Extract the (X, Y) coordinate from the center of the cell holding the provided text.  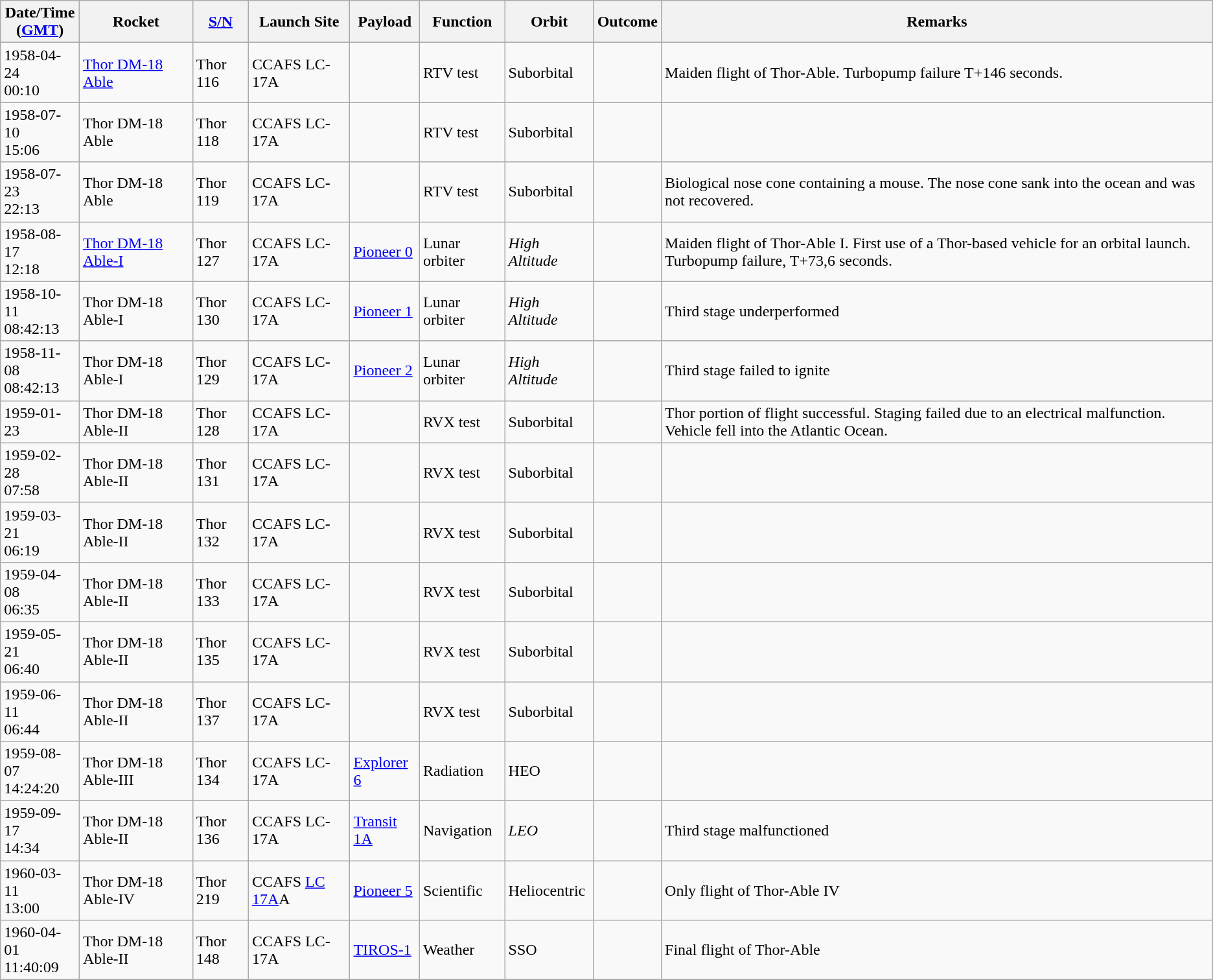
Thor 132 (220, 532)
Pioneer 1 (385, 311)
Pioneer 0 (385, 251)
1959-09-1714:34 (40, 831)
1959-05-2106:40 (40, 651)
Pioneer 2 (385, 371)
Outcome (627, 22)
Only flight of Thor-Able IV (937, 891)
1959-08-0714:24:20 (40, 771)
Radiation (462, 771)
1960-03-1113:00 (40, 891)
Thor 130 (220, 311)
Navigation (462, 831)
1958-10-1108:42:13 (40, 311)
Biological nose cone containing a mouse. The nose cone sank into the ocean and was not recovered. (937, 192)
Thor 136 (220, 831)
Third stage malfunctioned (937, 831)
1958-07-2322:13 (40, 192)
Orbit (549, 22)
Thor 134 (220, 771)
1959-01-23 (40, 421)
Thor 133 (220, 592)
1960-04-0111:40:09 (40, 950)
Date/Time(GMT) (40, 22)
1959-02-2807:58 (40, 472)
Maiden flight of Thor-Able. Turbopump failure T+146 seconds. (937, 73)
Scientific (462, 891)
CCAFS LC 17AA (299, 891)
Thor 219 (220, 891)
Thor 131 (220, 472)
1958-07-1015:06 (40, 132)
Function (462, 22)
Maiden flight of Thor-Able I. First use of a Thor-based vehicle for an orbital launch. Turbopump failure, T+73,6 seconds. (937, 251)
Thor 135 (220, 651)
Final flight of Thor-Able (937, 950)
1959-03-2106:19 (40, 532)
Third stage underperformed (937, 311)
Rocket (136, 22)
Remarks (937, 22)
1959-06-1106:44 (40, 712)
Thor 128 (220, 421)
Transit 1A (385, 831)
HEO (549, 771)
Thor 116 (220, 73)
Third stage failed to ignite (937, 371)
Explorer 6 (385, 771)
TIROS-1 (385, 950)
Thor DM-18 Able-III (136, 771)
Heliocentric (549, 891)
Thor 148 (220, 950)
Thor portion of flight successful. Staging failed due to an electrical malfunction. Vehicle fell into the Atlantic Ocean. (937, 421)
1959-04-0806:35 (40, 592)
Payload (385, 22)
Thor DM-18 Able-IV (136, 891)
Weather (462, 950)
1958-11-0808:42:13 (40, 371)
1958-08-1712:18 (40, 251)
S/N (220, 22)
Thor 119 (220, 192)
Thor 129 (220, 371)
LEO (549, 831)
Launch Site (299, 22)
1958-04-2400:10 (40, 73)
SSO (549, 950)
Pioneer 5 (385, 891)
Thor 137 (220, 712)
Thor 118 (220, 132)
Thor 127 (220, 251)
